Search for the cell housing the specified text and yield its (x, y) center coordinate. 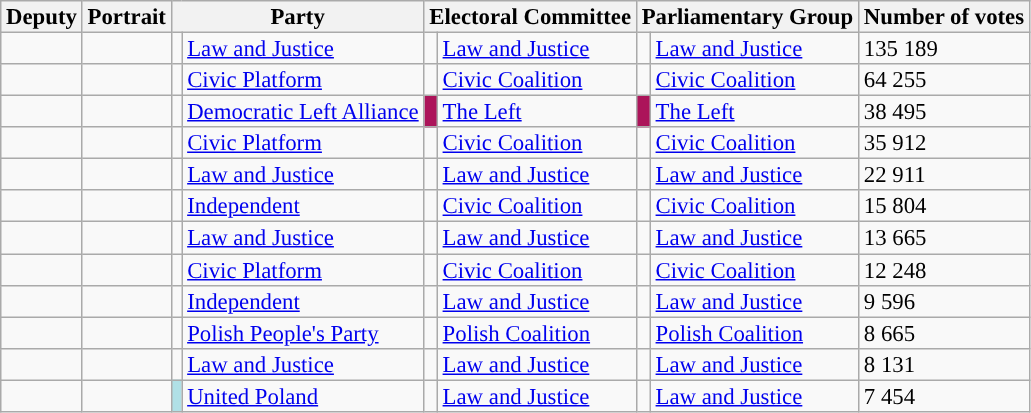
15 804 (944, 206)
Number of votes (944, 17)
9 596 (944, 301)
Democratic Left Alliance (303, 112)
United Poland (303, 396)
Party (298, 17)
8 131 (944, 364)
Electoral Committee (530, 17)
Deputy (42, 17)
Portrait (126, 17)
35 912 (944, 143)
Parliamentary Group (747, 17)
8 665 (944, 333)
135 189 (944, 49)
Polish People's Party (303, 333)
64 255 (944, 80)
13 665 (944, 238)
12 248 (944, 270)
38 495 (944, 112)
7 454 (944, 396)
22 911 (944, 175)
